Detect which cell encompasses the target text, then output its (x, y) center coordinate. 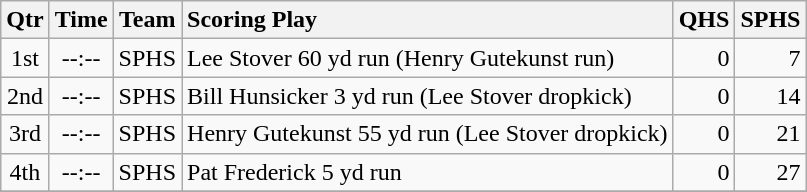
21 (770, 134)
27 (770, 172)
Bill Hunsicker 3 yd run (Lee Stover dropkick) (428, 96)
1st (25, 58)
Lee Stover 60 yd run (Henry Gutekunst run) (428, 58)
7 (770, 58)
QHS (704, 20)
Time (81, 20)
Pat Frederick 5 yd run (428, 172)
2nd (25, 96)
Scoring Play (428, 20)
4th (25, 172)
Qtr (25, 20)
Team (147, 20)
14 (770, 96)
Henry Gutekunst 55 yd run (Lee Stover dropkick) (428, 134)
3rd (25, 134)
